Determine the (X, Y) coordinate at the center of the cell enclosing the given text.  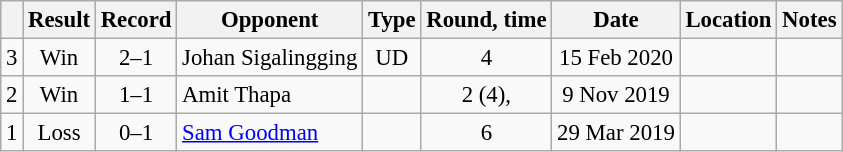
Round, time (486, 20)
Amit Thapa (270, 95)
2–1 (136, 58)
Johan Sigalingging (270, 58)
1–1 (136, 95)
1 (12, 133)
2 (12, 95)
9 Nov 2019 (616, 95)
Sam Goodman (270, 133)
0–1 (136, 133)
29 Mar 2019 (616, 133)
Location (728, 20)
15 Feb 2020 (616, 58)
4 (486, 58)
2 (4), (486, 95)
3 (12, 58)
Date (616, 20)
Result (60, 20)
Type (392, 20)
Notes (810, 20)
UD (392, 58)
Record (136, 20)
Loss (60, 133)
Opponent (270, 20)
6 (486, 133)
